Return (x, y) of the center of cell containing provided text 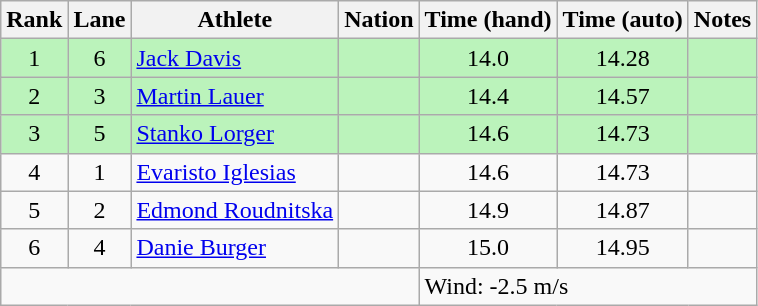
14.28 (622, 58)
14.95 (622, 248)
14.0 (488, 58)
Lane (100, 20)
14.57 (622, 96)
Evaristo Iglesias (235, 172)
14.87 (622, 210)
Athlete (235, 20)
Time (hand) (488, 20)
Rank (34, 20)
15.0 (488, 248)
Edmond Roudnitska (235, 210)
Danie Burger (235, 248)
Martin Lauer (235, 96)
14.4 (488, 96)
Notes (722, 20)
Nation (379, 20)
Time (auto) (622, 20)
Stanko Lorger (235, 134)
14.9 (488, 210)
Jack Davis (235, 58)
Wind: -2.5 m/s (588, 286)
